Search for the cell housing the specified text and yield its (x, y) center coordinate. 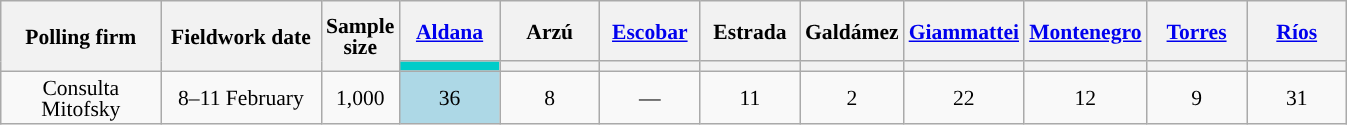
— (650, 97)
Aldana (449, 31)
8 (550, 97)
Arzú (550, 31)
Giammattei (964, 31)
Fieldwork date (241, 36)
31 (1297, 97)
1,000 (360, 97)
Sample size (360, 36)
8–11 February (241, 97)
36 (449, 97)
2 (852, 97)
11 (750, 97)
Montenegro (1085, 31)
22 (964, 97)
Consulta Mitofsky (81, 97)
Galdámez (852, 31)
Polling firm (81, 36)
Torres (1197, 31)
Estrada (750, 31)
12 (1085, 97)
Escobar (650, 31)
9 (1197, 97)
Ríos (1297, 31)
